Find where the given text appears and provide that cell's center as (x, y) coordinate. 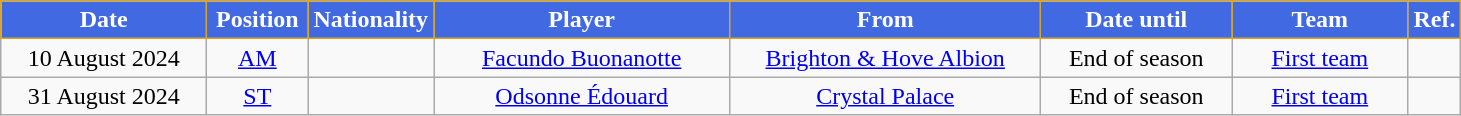
10 August 2024 (104, 58)
Odsonne Édouard (582, 96)
Position (258, 20)
ST (258, 96)
Player (582, 20)
Brighton & Hove Albion (886, 58)
Team (1320, 20)
Nationality (371, 20)
AM (258, 58)
Facundo Buonanotte (582, 58)
Date (104, 20)
From (886, 20)
31 August 2024 (104, 96)
Ref. (1434, 20)
Crystal Palace (886, 96)
Date until (1136, 20)
